Return the [x, y] coordinate for the center point of the cell that contains the specified text.  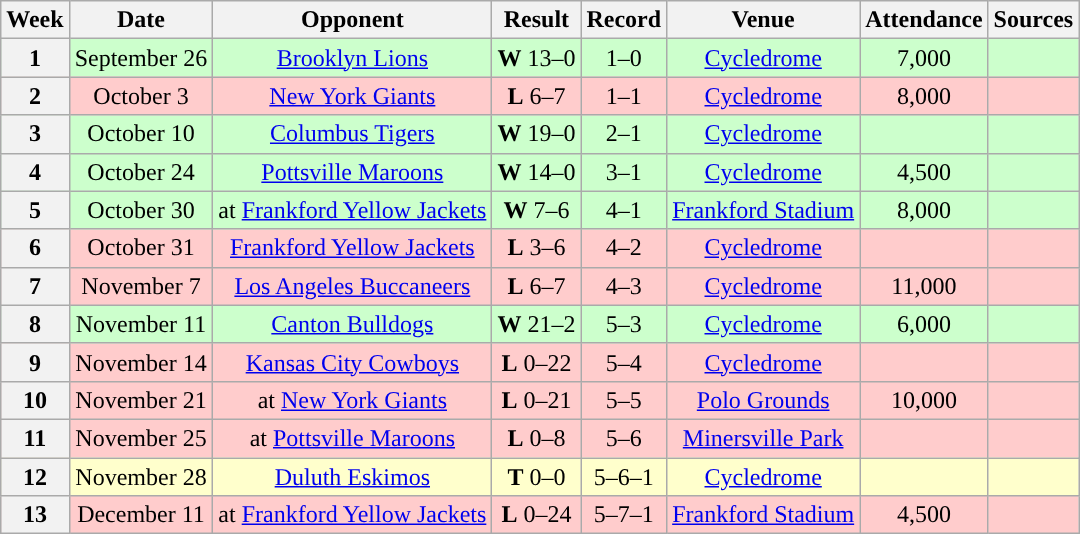
October 10 [141, 134]
13 [35, 515]
October 3 [141, 96]
Minersville Park [764, 438]
L 3–6 [536, 248]
W 19–0 [536, 134]
6 [35, 248]
7,000 [924, 58]
Duluth Eskimos [352, 477]
4–3 [624, 286]
Attendance [924, 20]
L 0–8 [536, 438]
10,000 [924, 400]
Result [536, 20]
12 [35, 477]
W 14–0 [536, 172]
October 31 [141, 248]
November 28 [141, 477]
November 25 [141, 438]
2 [35, 96]
5–4 [624, 362]
November 11 [141, 324]
October 30 [141, 210]
October 24 [141, 172]
9 [35, 362]
Sources [1034, 20]
Venue [764, 20]
November 21 [141, 400]
3 [35, 134]
1–1 [624, 96]
November 7 [141, 286]
5–5 [624, 400]
W 21–2 [536, 324]
Opponent [352, 20]
3–1 [624, 172]
T 0–0 [536, 477]
4–2 [624, 248]
4–1 [624, 210]
Los Angeles Buccaneers [352, 286]
1 [35, 58]
11 [35, 438]
5–3 [624, 324]
1–0 [624, 58]
Brooklyn Lions [352, 58]
5–7–1 [624, 515]
Record [624, 20]
6,000 [924, 324]
W 7–6 [536, 210]
L 0–21 [536, 400]
10 [35, 400]
5–6 [624, 438]
5 [35, 210]
September 26 [141, 58]
W 13–0 [536, 58]
Columbus Tigers [352, 134]
Kansas City Cowboys [352, 362]
8 [35, 324]
7 [35, 286]
at Pottsville Maroons [352, 438]
New York Giants [352, 96]
Canton Bulldogs [352, 324]
L 0–22 [536, 362]
Polo Grounds [764, 400]
11,000 [924, 286]
December 11 [141, 515]
at New York Giants [352, 400]
L 0–24 [536, 515]
Date [141, 20]
5–6–1 [624, 477]
Week [35, 20]
Pottsville Maroons [352, 172]
Frankford Yellow Jackets [352, 248]
November 14 [141, 362]
4 [35, 172]
2–1 [624, 134]
